Identify which cell holds the provided text, then report its [X, Y] central coordinate. 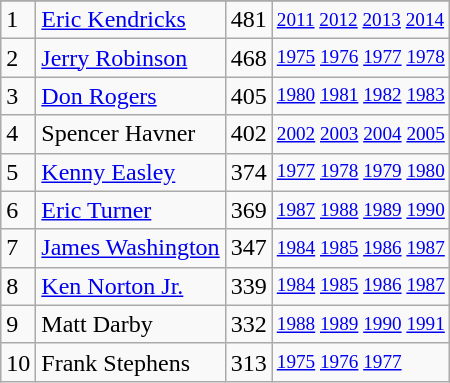
9 [18, 324]
1975 1976 1977 [360, 362]
10 [18, 362]
347 [248, 248]
313 [248, 362]
James Washington [130, 248]
2011 2012 2013 2014 [360, 20]
468 [248, 58]
Don Rogers [130, 96]
1977 1978 1979 1980 [360, 172]
1975 1976 1977 1978 [360, 58]
374 [248, 172]
1988 1989 1990 1991 [360, 324]
8 [18, 286]
Spencer Havner [130, 134]
2002 2003 2004 2005 [360, 134]
1 [18, 20]
4 [18, 134]
Eric Turner [130, 210]
Jerry Robinson [130, 58]
6 [18, 210]
Eric Kendricks [130, 20]
Frank Stephens [130, 362]
Matt Darby [130, 324]
2 [18, 58]
405 [248, 96]
Ken Norton Jr. [130, 286]
1987 1988 1989 1990 [360, 210]
Kenny Easley [130, 172]
7 [18, 248]
1980 1981 1982 1983 [360, 96]
339 [248, 286]
369 [248, 210]
402 [248, 134]
481 [248, 20]
5 [18, 172]
332 [248, 324]
3 [18, 96]
